Capture the cell that displays the provided text and extract its [X, Y] central coordinate. 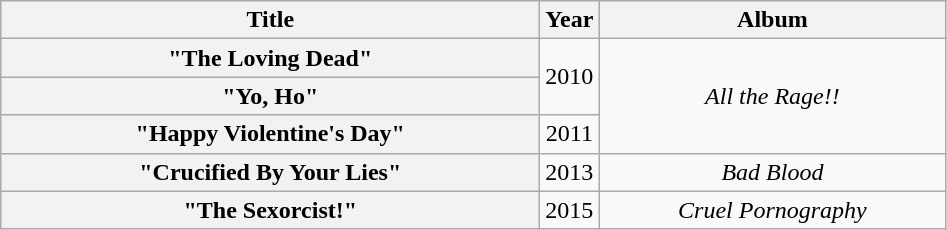
2011 [570, 134]
"Crucified By Your Lies" [270, 172]
Year [570, 20]
Cruel Pornography [772, 210]
Album [772, 20]
"The Loving Dead" [270, 58]
"The Sexorcist!" [270, 210]
"Yo, Ho" [270, 96]
2015 [570, 210]
2013 [570, 172]
All the Rage!! [772, 96]
Bad Blood [772, 172]
Title [270, 20]
"Happy Violentine's Day" [270, 134]
2010 [570, 77]
